Return the [x, y] coordinate for the center point of the cell that contains the specified text.  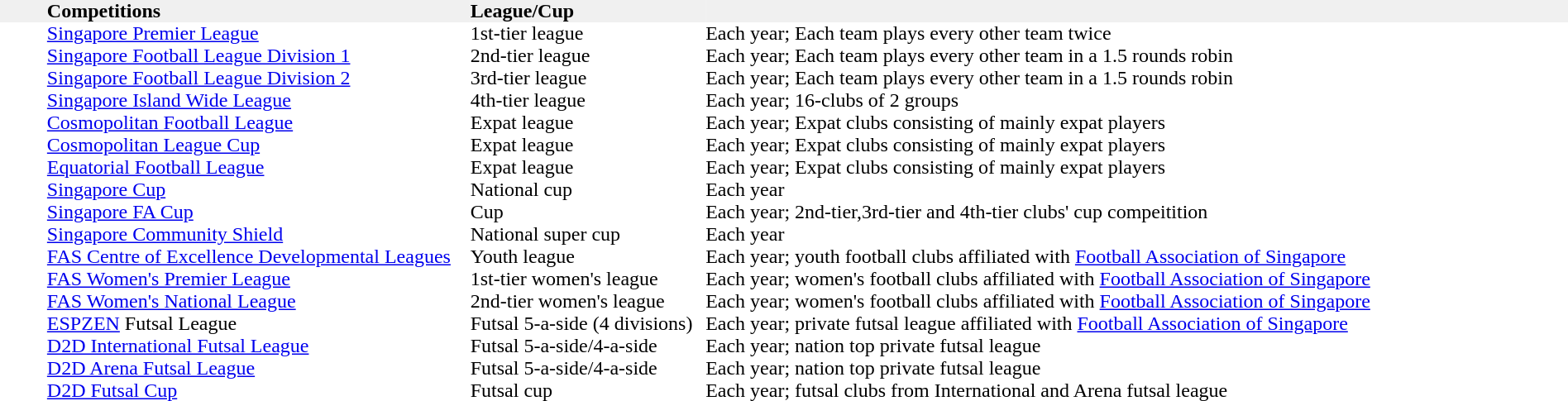
National super cup [588, 235]
D2D Arena Futsal League [259, 369]
ESPZEN Futsal League [259, 324]
Each year; Each team plays every other team twice [1136, 33]
Singapore Football League Division 2 [259, 78]
Singapore Football League Division 1 [259, 56]
Cosmopolitan League Cup [259, 146]
Youth league [588, 256]
1st-tier women's league [588, 279]
Singapore Cup [259, 190]
3rd-tier league [588, 78]
Each year; youth football clubs affiliated with Football Association of Singapore [1136, 256]
2nd-tier league [588, 56]
Singapore FA Cup [259, 212]
Equatorial Football League [259, 167]
4th-tier league [588, 101]
FAS Women's Premier League [259, 279]
Singapore Island Wide League [259, 101]
Each year; private futsal league affiliated with Football Association of Singapore [1136, 324]
1st-tier league [588, 33]
Cup [588, 212]
Each year; 2nd-tier,3rd-tier and 4th-tier clubs' cup compeitition [1136, 212]
National cup [588, 190]
D2D International Futsal League [259, 346]
FAS Women's National League [259, 301]
Singapore Community Shield [259, 235]
2nd-tier women's league [588, 301]
FAS Centre of Excellence Developmental Leagues [259, 256]
Cosmopolitan Football League [259, 122]
Each year; 16-clubs of 2 groups [1136, 101]
Futsal 5-a-side (4 divisions) [588, 324]
League/Cup [588, 12]
Singapore Premier League [259, 33]
Competitions [259, 12]
